Pinpoint the cell where the given text exists, returning its (X, Y) midpoint coordinate. 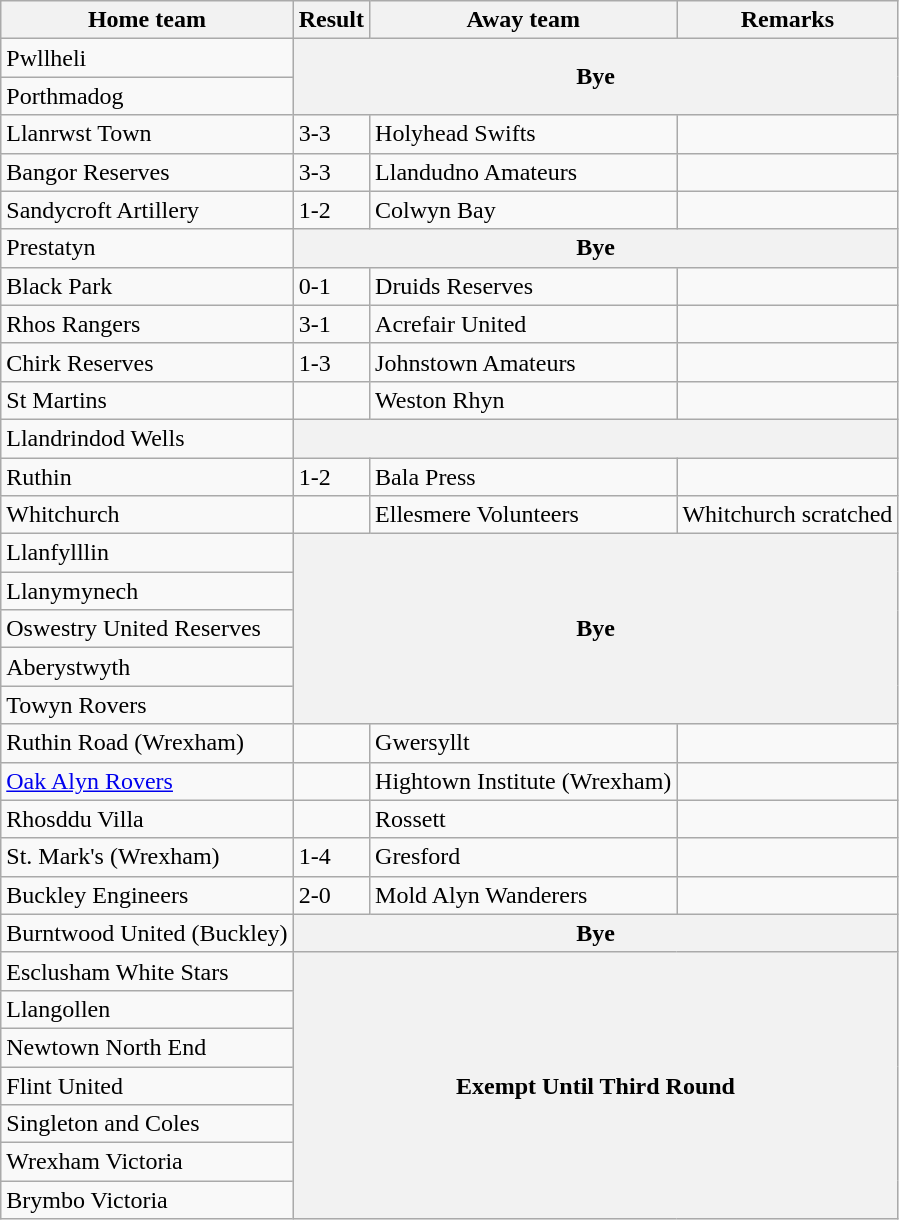
Rossett (524, 819)
Rhos Rangers (147, 324)
Druids Reserves (524, 286)
Chirk Reserves (147, 362)
St. Mark's (Wrexham) (147, 857)
Llandrindod Wells (147, 438)
Home team (147, 20)
Brymbo Victoria (147, 1200)
Gresford (524, 857)
2-0 (331, 895)
Towyn Rovers (147, 705)
Newtown North End (147, 1047)
Acrefair United (524, 324)
0-1 (331, 286)
Wrexham Victoria (147, 1162)
Sandycroft Artillery (147, 210)
Buckley Engineers (147, 895)
Remarks (788, 20)
Away team (524, 20)
Whitchurch scratched (788, 515)
Ellesmere Volunteers (524, 515)
Oak Alyn Rovers (147, 781)
Result (331, 20)
3-1 (331, 324)
Hightown Institute (Wrexham) (524, 781)
Oswestry United Reserves (147, 629)
Singleton and Coles (147, 1124)
Bangor Reserves (147, 172)
Holyhead Swifts (524, 134)
Flint United (147, 1085)
Llanrwst Town (147, 134)
Black Park (147, 286)
Johnstown Amateurs (524, 362)
Colwyn Bay (524, 210)
Rhosddu Villa (147, 819)
1-4 (331, 857)
Aberystwyth (147, 667)
Ruthin Road (Wrexham) (147, 743)
Esclusham White Stars (147, 971)
Llangollen (147, 1009)
St Martins (147, 400)
Llanfylllin (147, 553)
Weston Rhyn (524, 400)
Porthmadog (147, 96)
1-3 (331, 362)
Prestatyn (147, 248)
Burntwood United (Buckley) (147, 933)
Llanymynech (147, 591)
Llandudno Amateurs (524, 172)
Pwllheli (147, 58)
Mold Alyn Wanderers (524, 895)
Whitchurch (147, 515)
Bala Press (524, 477)
Ruthin (147, 477)
Gwersyllt (524, 743)
Exempt Until Third Round (596, 1085)
